Capture the cell that displays the provided text and extract its (x, y) central coordinate. 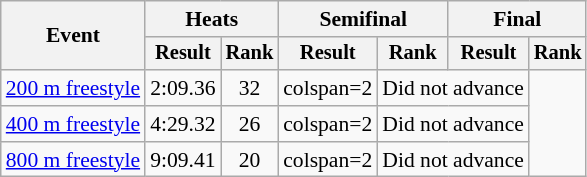
2:09.36 (182, 88)
32 (250, 88)
4:29.32 (182, 124)
Final (517, 19)
Heats (212, 19)
400 m freestyle (73, 124)
200 m freestyle (73, 88)
Semifinal (363, 19)
Event (73, 36)
26 (250, 124)
